Determine the (X, Y) coordinate at the center of the cell enclosing the given text.  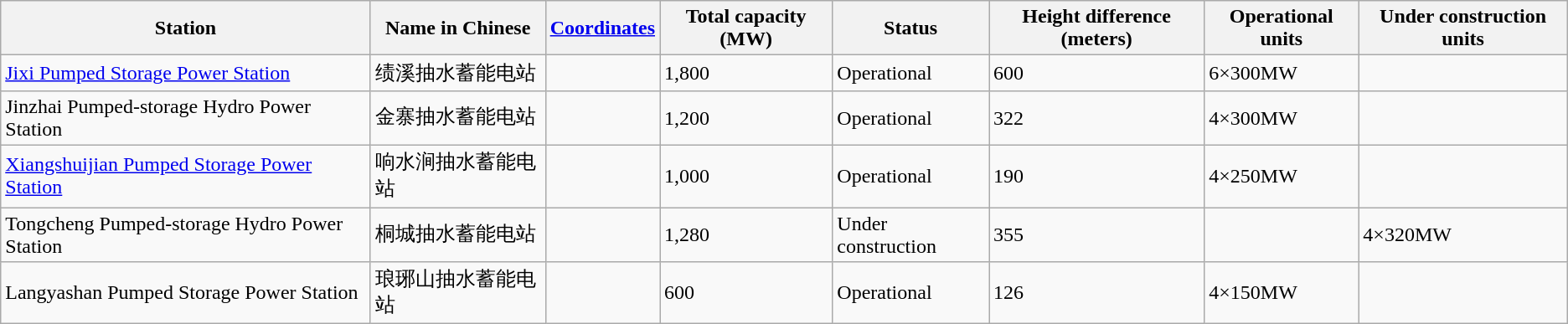
322 (1096, 117)
4×300MW (1282, 117)
Xiangshuijian Pumped Storage Power Station (186, 176)
4×150MW (1282, 293)
琅琊山抽水蓄能电站 (457, 293)
1,200 (746, 117)
Name in Chinese (457, 28)
126 (1096, 293)
Coordinates (602, 28)
桐城抽水蓄能电站 (457, 234)
1,800 (746, 74)
6×300MW (1282, 74)
Station (186, 28)
响水涧抽水蓄能电站 (457, 176)
Under construction units (1462, 28)
金寨抽水蓄能电站 (457, 117)
Langyashan Pumped Storage Power Station (186, 293)
Height difference (meters) (1096, 28)
4×250MW (1282, 176)
Total capacity (MW) (746, 28)
Tongcheng Pumped-storage Hydro Power Station (186, 234)
Jinzhai Pumped-storage Hydro Power Station (186, 117)
绩溪抽水蓄能电站 (457, 74)
Operational units (1282, 28)
Under construction (911, 234)
4×320MW (1462, 234)
Jixi Pumped Storage Power Station (186, 74)
Status (911, 28)
190 (1096, 176)
355 (1096, 234)
1,000 (746, 176)
1,280 (746, 234)
